Capture the cell that displays the provided text and extract its (X, Y) central coordinate. 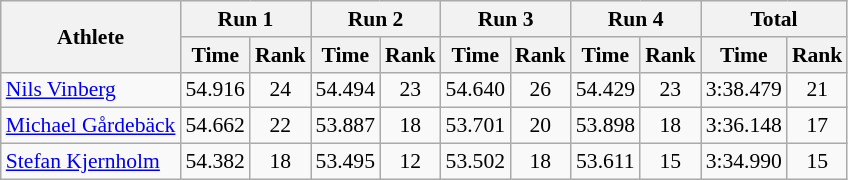
53.611 (606, 162)
Run 4 (636, 19)
17 (818, 126)
54.916 (214, 90)
20 (540, 126)
24 (280, 90)
Run 3 (506, 19)
Stefan Kjernholm (91, 162)
Athlete (91, 36)
Run 1 (245, 19)
22 (280, 126)
Nils Vinberg (91, 90)
3:34.990 (744, 162)
54.494 (346, 90)
53.502 (476, 162)
Michael Gårdebäck (91, 126)
54.640 (476, 90)
53.495 (346, 162)
Run 2 (376, 19)
12 (410, 162)
Total (774, 19)
54.382 (214, 162)
54.662 (214, 126)
53.887 (346, 126)
26 (540, 90)
3:38.479 (744, 90)
21 (818, 90)
3:36.148 (744, 126)
53.898 (606, 126)
54.429 (606, 90)
53.701 (476, 126)
